Return the [X, Y] coordinate for the center point of the cell that contains the specified text.  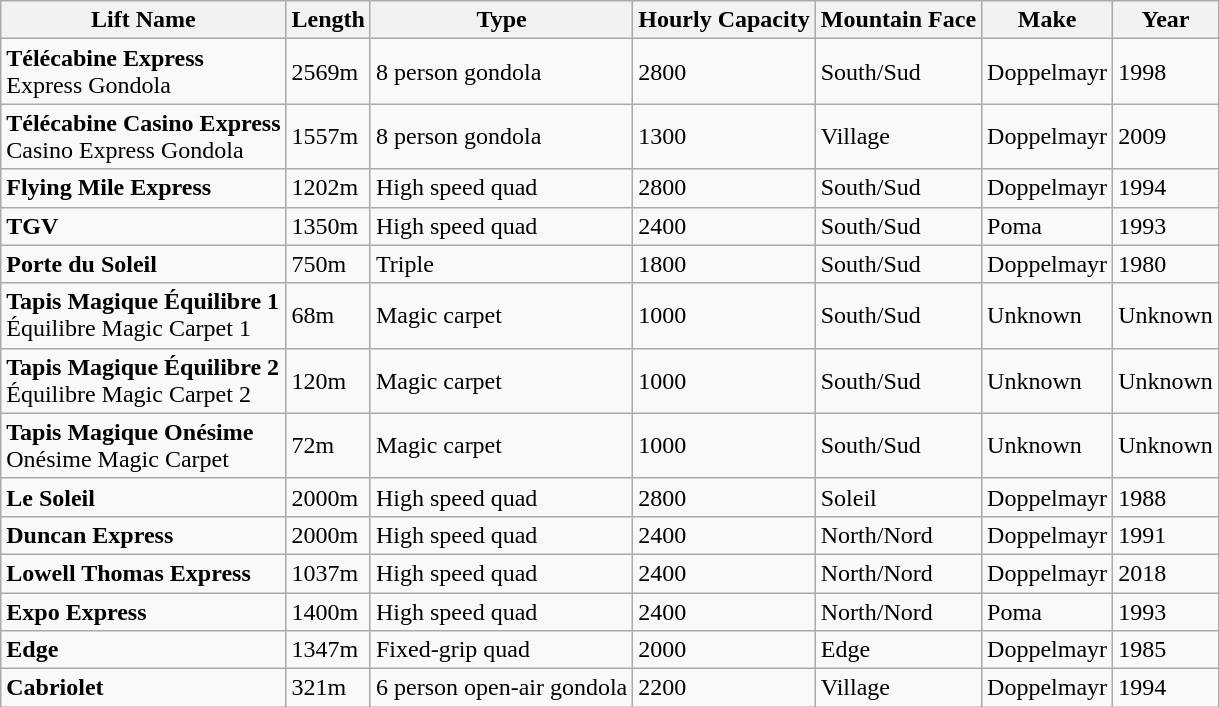
Hourly Capacity [724, 20]
1350m [328, 226]
Soleil [898, 497]
72m [328, 446]
Triple [501, 264]
Mountain Face [898, 20]
2009 [1166, 136]
1985 [1166, 650]
2569m [328, 72]
68m [328, 316]
Duncan Express [144, 535]
1557m [328, 136]
Tapis Magique Équilibre 2Équilibre Magic Carpet 2 [144, 380]
1988 [1166, 497]
Cabriolet [144, 688]
1037m [328, 573]
Lift Name [144, 20]
Le Soleil [144, 497]
2200 [724, 688]
Type [501, 20]
1980 [1166, 264]
6 person open-air gondola [501, 688]
Tapis Magique Équilibre 1Équilibre Magic Carpet 1 [144, 316]
Télécabine Casino ExpressCasino Express Gondola [144, 136]
Fixed-grip quad [501, 650]
120m [328, 380]
1347m [328, 650]
321m [328, 688]
Make [1048, 20]
2018 [1166, 573]
750m [328, 264]
TGV [144, 226]
2000 [724, 650]
1800 [724, 264]
Year [1166, 20]
Porte du Soleil [144, 264]
1400m [328, 611]
Expo Express [144, 611]
1991 [1166, 535]
Length [328, 20]
Télécabine ExpressExpress Gondola [144, 72]
Flying Mile Express [144, 188]
Lowell Thomas Express [144, 573]
1300 [724, 136]
1202m [328, 188]
1998 [1166, 72]
Tapis Magique OnésimeOnésime Magic Carpet [144, 446]
